For the text-containing cell, return its midpoint in [X, Y] coordinate format. 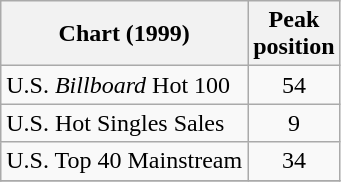
Peakposition [294, 34]
U.S. Hot Singles Sales [124, 123]
U.S. Billboard Hot 100 [124, 85]
9 [294, 123]
54 [294, 85]
U.S. Top 40 Mainstream [124, 161]
Chart (1999) [124, 34]
34 [294, 161]
